Return the (x, y) coordinate for the center point of the cell that contains the specified text.  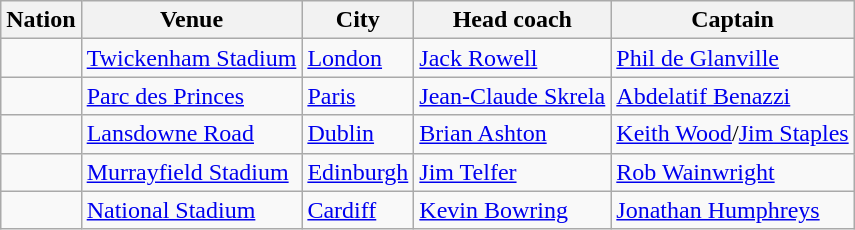
Kevin Bowring (512, 210)
Lansdowne Road (192, 134)
Keith Wood/Jim Staples (732, 134)
London (358, 58)
Head coach (512, 20)
Venue (192, 20)
Abdelatif Benazzi (732, 96)
Jack Rowell (512, 58)
Rob Wainwright (732, 172)
National Stadium (192, 210)
City (358, 20)
Paris (358, 96)
Jean-Claude Skrela (512, 96)
Phil de Glanville (732, 58)
Cardiff (358, 210)
Parc des Princes (192, 96)
Edinburgh (358, 172)
Jim Telfer (512, 172)
Dublin (358, 134)
Jonathan Humphreys (732, 210)
Captain (732, 20)
Murrayfield Stadium (192, 172)
Brian Ashton (512, 134)
Nation (41, 20)
Twickenham Stadium (192, 58)
